Scan for the cell matching the given text and deliver its (X, Y) coordinate at center. 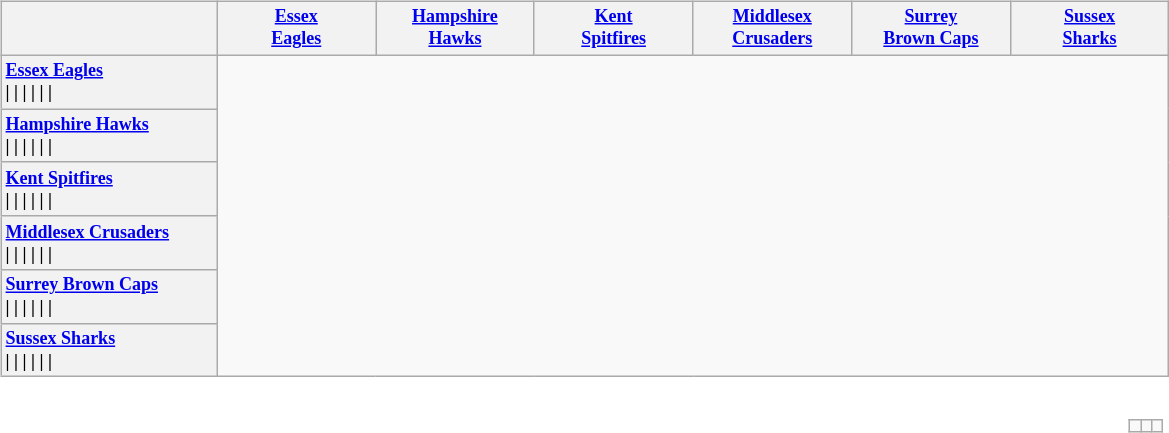
SurreyBrown Caps (932, 28)
Middlesex Crusaders | | | | | | (109, 243)
SussexSharks (1090, 28)
Essex Eagles | | | | | | (109, 82)
EssexEagles (296, 28)
Sussex Sharks | | | | | | (109, 350)
Hampshire Hawks | | | | | | (109, 136)
KentSpitfires (614, 28)
MiddlesexCrusaders (772, 28)
Kent Spitfires | | | | | | (109, 189)
Surrey Brown Caps | | | | | | (109, 297)
HampshireHawks (456, 28)
